Capture the cell that displays the provided text and extract its [X, Y] central coordinate. 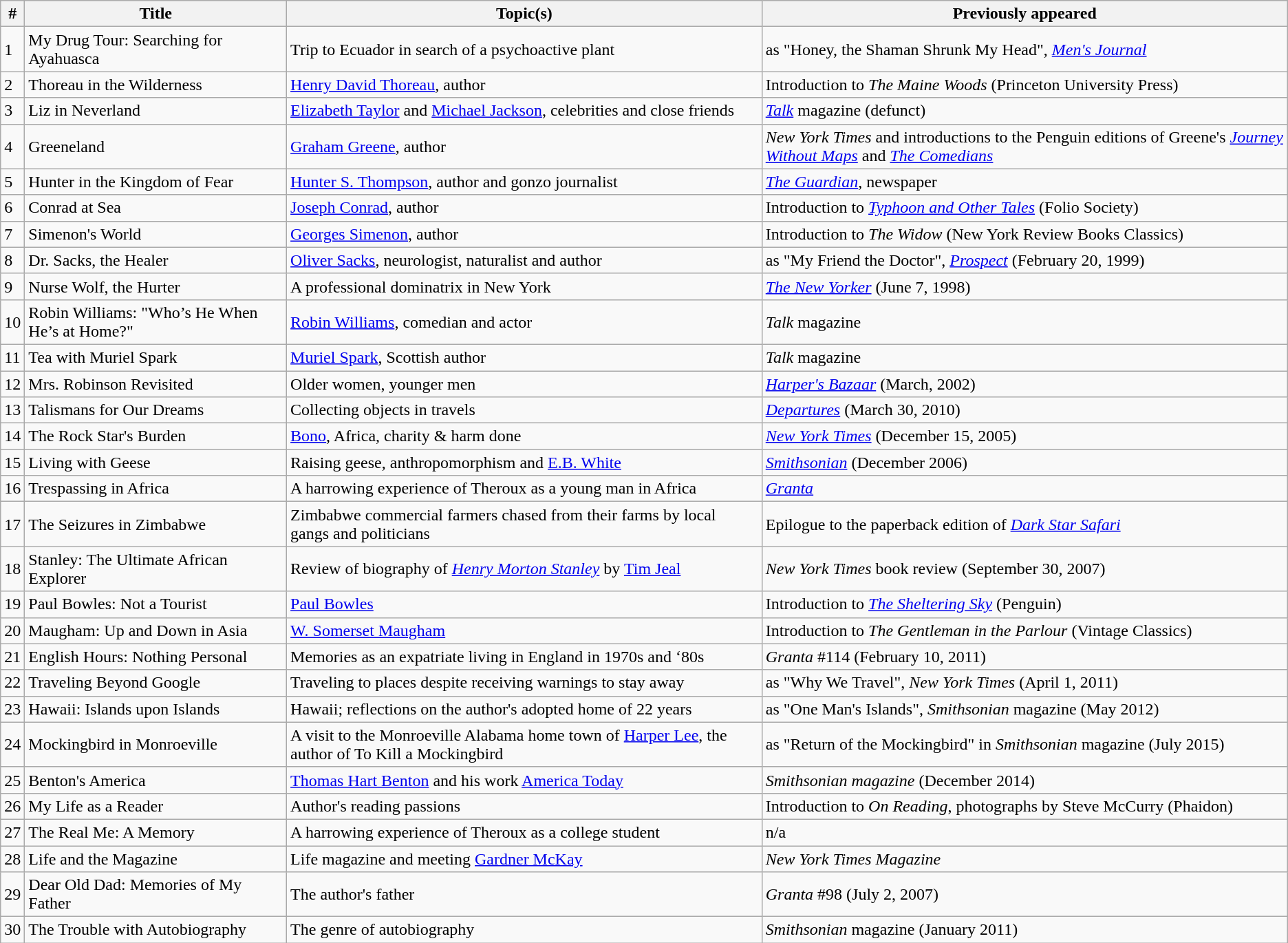
Previously appeared [1024, 14]
Life magazine and meeting Gardner McKay [524, 858]
Memories as an expatriate living in England in 1970s and ‘80s [524, 657]
Thomas Hart Benton and his work America Today [524, 780]
Introduction to On Reading, photographs by Steve McCurry (Phaidon) [1024, 806]
Hunter in the Kingdom of Fear [155, 182]
12 [12, 383]
Smithsonian (December 2006) [1024, 463]
2 [12, 85]
Introduction to The Sheltering Sky (Penguin) [1024, 604]
Granta #114 (February 10, 2011) [1024, 657]
20 [12, 631]
Collecting objects in travels [524, 410]
1 [12, 50]
Traveling Beyond Google [155, 683]
Benton's America [155, 780]
Review of biography of Henry Morton Stanley by Tim Jeal [524, 569]
New York Times (December 15, 2005) [1024, 436]
30 [12, 930]
5 [12, 182]
Muriel Spark, Scottish author [524, 357]
26 [12, 806]
Robin Williams: "Who’s He When He’s at Home?" [155, 322]
16 [12, 489]
New York Times and introductions to the Penguin editions of Greene's Journey Without Maps and The Comedians [1024, 146]
Robin Williams, comedian and actor [524, 322]
The Guardian, newspaper [1024, 182]
The Trouble with Autobiography [155, 930]
27 [12, 832]
29 [12, 895]
A harrowing experience of Theroux as a college student [524, 832]
as "My Friend the Doctor", Prospect (February 20, 1999) [1024, 260]
as "Return of the Mockingbird" in Smithsonian magazine (July 2015) [1024, 745]
Author's reading passions [524, 806]
24 [12, 745]
as "Why We Travel", New York Times (April 1, 2011) [1024, 683]
New York Times Magazine [1024, 858]
Raising geese, anthropomorphism and E.B. White [524, 463]
17 [12, 525]
The Seizures in Zimbabwe [155, 525]
Talismans for Our Dreams [155, 410]
Tea with Muriel Spark [155, 357]
English Hours: Nothing Personal [155, 657]
22 [12, 683]
Smithsonian magazine (January 2011) [1024, 930]
Graham Greene, author [524, 146]
Mrs. Robinson Revisited [155, 383]
21 [12, 657]
My Drug Tour: Searching for Ayahuasca [155, 50]
New York Times book review (September 30, 2007) [1024, 569]
Bono, Africa, charity & harm done [524, 436]
Dear Old Dad: Memories of My Father [155, 895]
n/a [1024, 832]
Granta #98 (July 2, 2007) [1024, 895]
Departures (March 30, 2010) [1024, 410]
Harper's Bazaar (March, 2002) [1024, 383]
as "One Man's Islands", Smithsonian magazine (May 2012) [1024, 709]
Smithsonian magazine (December 2014) [1024, 780]
Thoreau in the Wilderness [155, 85]
Title [155, 14]
Georges Simenon, author [524, 234]
Conrad at Sea [155, 208]
Trip to Ecuador in search of a psychoactive plant [524, 50]
Hunter S. Thompson, author and gonzo journalist [524, 182]
Hawaii; reflections on the author's adopted home of 22 years [524, 709]
The author's father [524, 895]
Epilogue to the paperback edition of Dark Star Safari [1024, 525]
18 [12, 569]
7 [12, 234]
25 [12, 780]
The New Yorker (June 7, 1998) [1024, 286]
Joseph Conrad, author [524, 208]
The genre of autobiography [524, 930]
My Life as a Reader [155, 806]
Elizabeth Taylor and Michael Jackson, celebrities and close friends [524, 111]
The Rock Star's Burden [155, 436]
Zimbabwe commercial farmers chased from their farms by local gangs and politicians [524, 525]
Liz in Neverland [155, 111]
Topic(s) [524, 14]
23 [12, 709]
3 [12, 111]
13 [12, 410]
The Real Me: A Memory [155, 832]
Introduction to The Maine Woods (Princeton University Press) [1024, 85]
as "Honey, the Shaman Shrunk My Head", Men's Journal [1024, 50]
Nurse Wolf, the Hurter [155, 286]
19 [12, 604]
15 [12, 463]
6 [12, 208]
4 [12, 146]
9 [12, 286]
Granta [1024, 489]
10 [12, 322]
Mockingbird in Monroeville [155, 745]
Stanley: The Ultimate African Explorer [155, 569]
Older women, younger men [524, 383]
A visit to the Monroeville Alabama home town of Harper Lee, the author of To Kill a Mockingbird [524, 745]
Greeneland [155, 146]
11 [12, 357]
Paul Bowles [524, 604]
Henry David Thoreau, author [524, 85]
W. Somerset Maugham [524, 631]
Introduction to Typhoon and Other Tales (Folio Society) [1024, 208]
Paul Bowles: Not a Tourist [155, 604]
Oliver Sacks, neurologist, naturalist and author [524, 260]
Simenon's World [155, 234]
Trespassing in Africa [155, 489]
Living with Geese [155, 463]
Talk magazine (defunct) [1024, 111]
Maugham: Up and Down in Asia [155, 631]
28 [12, 858]
Dr. Sacks, the Healer [155, 260]
14 [12, 436]
Introduction to The Widow (New York Review Books Classics) [1024, 234]
# [12, 14]
A professional dominatrix in New York [524, 286]
8 [12, 260]
Introduction to The Gentleman in the Parlour (Vintage Classics) [1024, 631]
Life and the Magazine [155, 858]
A harrowing experience of Theroux as a young man in Africa [524, 489]
Traveling to places despite receiving warnings to stay away [524, 683]
Hawaii: Islands upon Islands [155, 709]
